Return the (x, y) coordinate for the center point of the cell that contains the specified text.  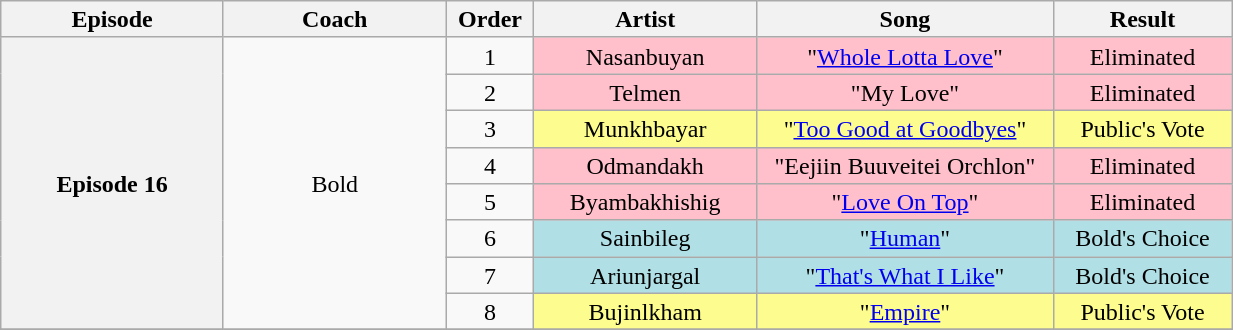
Result (1142, 20)
"Human" (906, 238)
Coach (334, 20)
Song (906, 20)
Order (490, 20)
Sainbileg (646, 238)
3 (490, 128)
5 (490, 202)
Telmen (646, 92)
"Too Good at Goodbyes" (906, 128)
Episode 16 (112, 183)
Nasanbuyan (646, 56)
"Eejiin Buuveitei Orchlon" (906, 166)
1 (490, 56)
6 (490, 238)
Artist (646, 20)
Odmandakh (646, 166)
"My Love" (906, 92)
"That's What I Like" (906, 276)
Episode (112, 20)
Bold (334, 183)
"Whole Lotta Love" (906, 56)
"Love On Top" (906, 202)
Munkhbayar (646, 128)
"Empire" (906, 312)
7 (490, 276)
Ariunjargal (646, 276)
8 (490, 312)
4 (490, 166)
Bujinlkham (646, 312)
Byambakhishig (646, 202)
2 (490, 92)
